Return (x, y) of the center of cell containing provided text 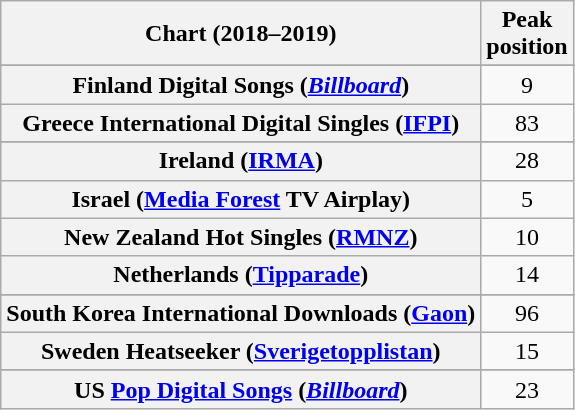
New Zealand Hot Singles (RMNZ) (241, 237)
Peakposition (527, 34)
Netherlands (Tipparade) (241, 275)
Chart (2018–2019) (241, 34)
9 (527, 85)
Greece International Digital Singles (IFPI) (241, 123)
5 (527, 199)
83 (527, 123)
15 (527, 351)
Ireland (IRMA) (241, 161)
US Pop Digital Songs (Billboard) (241, 389)
23 (527, 389)
South Korea International Downloads (Gaon) (241, 313)
10 (527, 237)
Sweden Heatseeker (Sverigetopplistan) (241, 351)
Finland Digital Songs (Billboard) (241, 85)
28 (527, 161)
14 (527, 275)
96 (527, 313)
Israel (Media Forest TV Airplay) (241, 199)
